Determine the [x, y] coordinate at the center of the cell enclosing the given text.  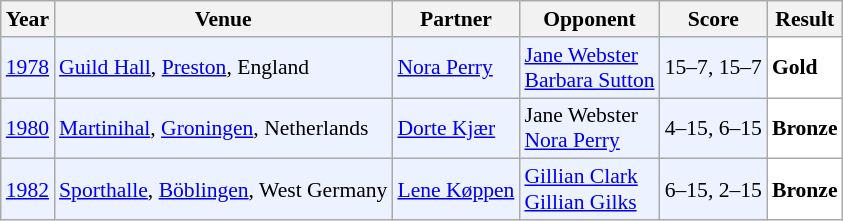
Venue [223, 19]
Lene Køppen [456, 190]
Nora Perry [456, 68]
Year [28, 19]
Gold [805, 68]
Guild Hall, Preston, England [223, 68]
15–7, 15–7 [714, 68]
Result [805, 19]
Jane Webster Nora Perry [589, 128]
Partner [456, 19]
Jane Webster Barbara Sutton [589, 68]
Dorte Kjær [456, 128]
Gillian Clark Gillian Gilks [589, 190]
Martinihal, Groningen, Netherlands [223, 128]
Sporthalle, Böblingen, West Germany [223, 190]
1978 [28, 68]
Opponent [589, 19]
6–15, 2–15 [714, 190]
4–15, 6–15 [714, 128]
1980 [28, 128]
1982 [28, 190]
Score [714, 19]
